Pinpoint the cell where the given text exists, returning its [x, y] midpoint coordinate. 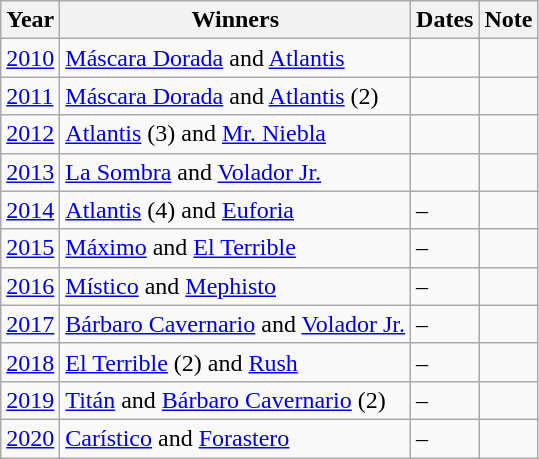
Bárbaro Cavernario and Volador Jr. [236, 324]
Dates [445, 20]
Winners [236, 20]
Atlantis (3) and Mr. Niebla [236, 134]
Titán and Bárbaro Cavernario (2) [236, 400]
2012 [30, 134]
2018 [30, 362]
Carístico and Forastero [236, 438]
2017 [30, 324]
Atlantis (4) and Euforia [236, 210]
Year [30, 20]
2019 [30, 400]
2010 [30, 58]
La Sombra and Volador Jr. [236, 172]
2014 [30, 210]
El Terrible (2) and Rush [236, 362]
2011 [30, 96]
2020 [30, 438]
Máscara Dorada and Atlantis [236, 58]
Note [508, 20]
2016 [30, 286]
Místico and Mephisto [236, 286]
Máscara Dorada and Atlantis (2) [236, 96]
2015 [30, 248]
2013 [30, 172]
Máximo and El Terrible [236, 248]
